Search for the cell housing the specified text and yield its [x, y] center coordinate. 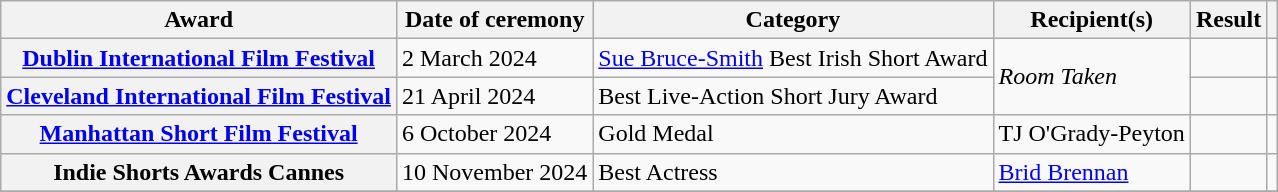
Indie Shorts Awards Cannes [199, 172]
Recipient(s) [1092, 20]
Category [793, 20]
Result [1228, 20]
Cleveland International Film Festival [199, 96]
10 November 2024 [494, 172]
Room Taken [1092, 77]
Best Actress [793, 172]
Gold Medal [793, 134]
Manhattan Short Film Festival [199, 134]
TJ O'Grady-Peyton [1092, 134]
Dublin International Film Festival [199, 58]
Date of ceremony [494, 20]
Brid Brennan [1092, 172]
Award [199, 20]
21 April 2024 [494, 96]
Best Live-Action Short Jury Award [793, 96]
Sue Bruce-Smith Best Irish Short Award [793, 58]
2 March 2024 [494, 58]
6 October 2024 [494, 134]
